Detect which cell encompasses the target text, then output its (X, Y) center coordinate. 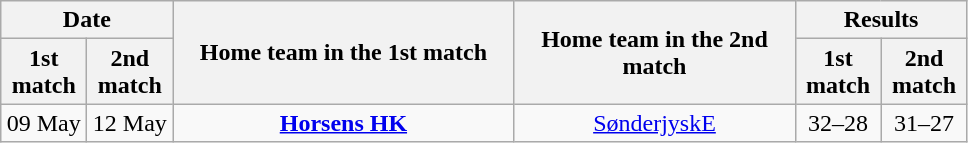
12 May (130, 123)
Home team in the 2nd match (654, 52)
Results (881, 20)
09 May (44, 123)
31–27 (924, 123)
Date (87, 20)
Home team in the 1st match (344, 52)
32–28 (838, 123)
Horsens HK (344, 123)
SønderjyskE (654, 123)
